Return (x, y) of the center of cell containing provided text 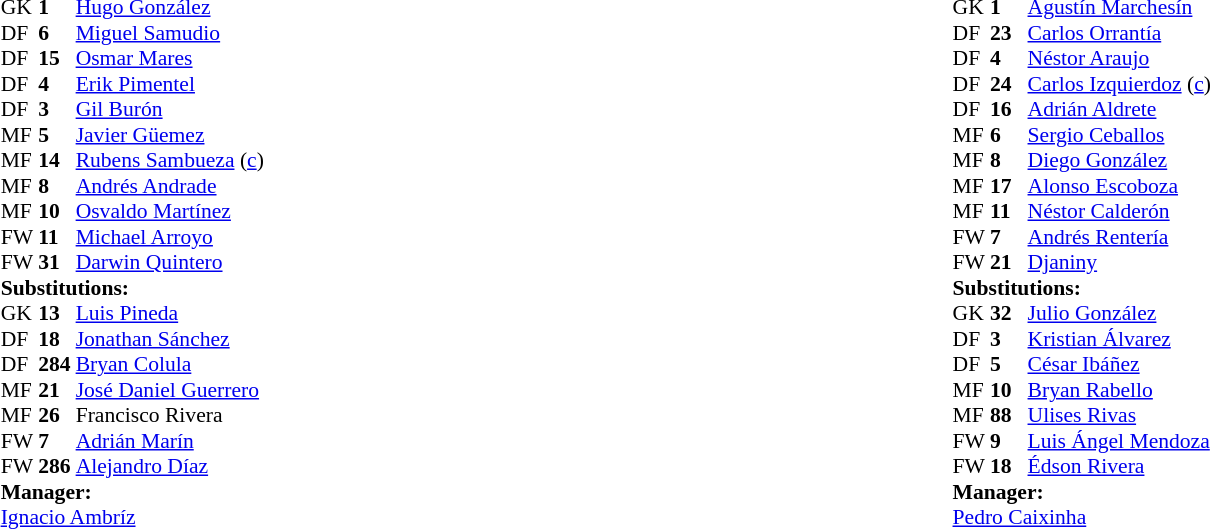
Bryan Colula (170, 365)
286 (57, 467)
23 (1009, 33)
14 (57, 161)
31 (57, 263)
Luis Pineda (170, 313)
Michael Arroyo (170, 237)
Francisco Rivera (170, 415)
José Daniel Guerrero (170, 390)
Andrés Andrade (170, 186)
15 (57, 59)
Erik Pimentel (170, 84)
Osvaldo Martínez (170, 211)
Rubens Sambueza (c) (170, 161)
Jonathan Sánchez (170, 339)
Miguel Samudio (170, 33)
13 (57, 313)
26 (57, 415)
284 (57, 365)
9 (1009, 441)
Substitutions: (132, 288)
17 (1009, 186)
Darwin Quintero (170, 263)
Alejandro Díaz (170, 467)
Adrián Marín (170, 441)
24 (1009, 84)
Manager: (132, 492)
Javier Güemez (170, 135)
32 (1009, 313)
88 (1009, 415)
Osmar Mares (170, 59)
Gil Burón (170, 109)
16 (1009, 109)
